Search for the cell housing the specified text and yield its (x, y) center coordinate. 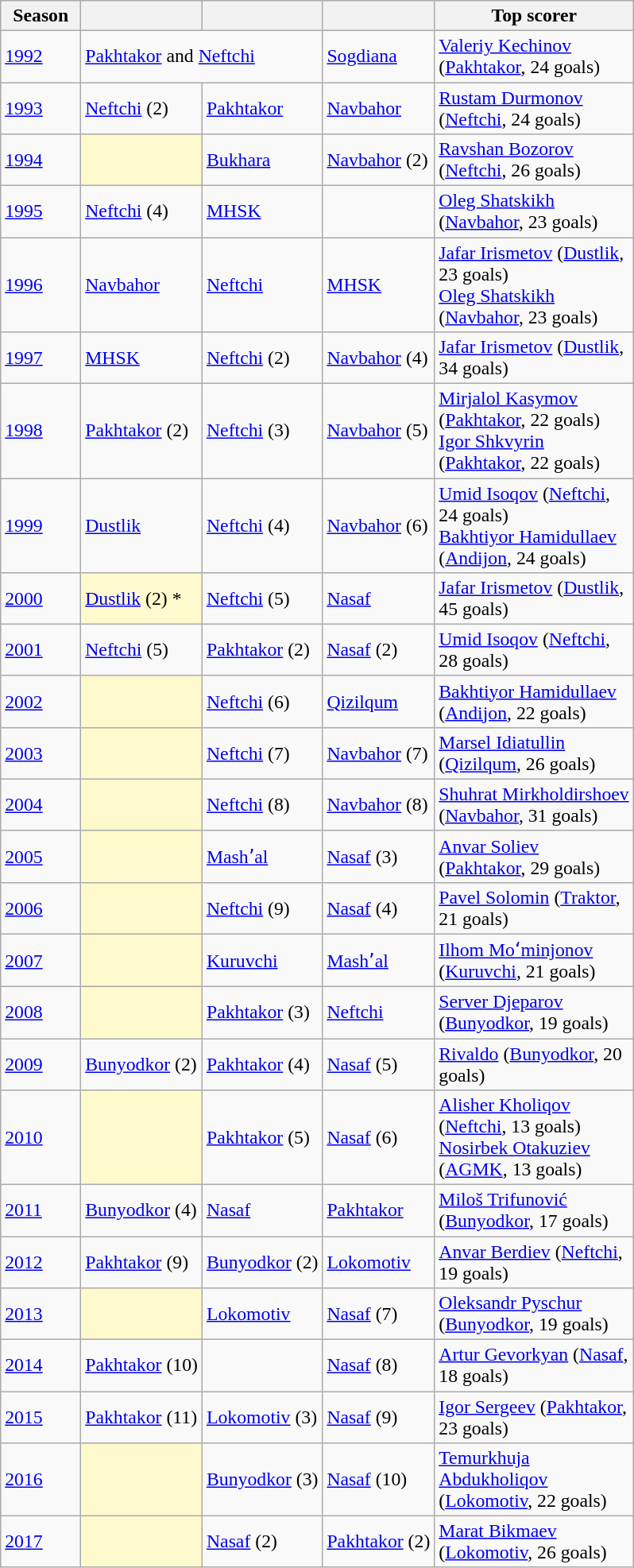
Mirjalol Kasymov (Pakhtakor, 22 goals) Igor Shkvyrin (Pakhtakor, 22 goals) (534, 431)
Bakhtiyor Hamidullaev (Andijon, 22 goals) (534, 701)
Pakhtakor (5) (262, 1136)
Dustlik (2) * (141, 598)
2016 (41, 1479)
Artur Gevorkyan (Nasaf, 18 goals) (534, 1365)
Pakhtakor (3) (262, 1012)
Rustam Durmonov (Neftchi, 24 goals) (534, 108)
Navbahor (2) (378, 159)
2008 (41, 1012)
Nasaf (6) (378, 1136)
1994 (41, 159)
2015 (41, 1416)
Temurkhuja Abdukholiqov (Lokomotiv, 22 goals) (534, 1479)
Navbahor (7) (378, 753)
2004 (41, 804)
2001 (41, 650)
Nasaf (8) (378, 1365)
Oleksandr Pyschur (Bunyodkor, 19 goals) (534, 1313)
2000 (41, 598)
Bunyodkor (3) (262, 1479)
2002 (41, 701)
Anvar Soliev (Pakhtakor, 29 goals) (534, 857)
1998 (41, 431)
Nasaf (10) (378, 1479)
Oleg Shatskikh (Navbahor, 23 goals) (534, 211)
Marsel Idiatullin (Qizilqum, 26 goals) (534, 753)
Rivaldo (Bunyodkor, 20 goals) (534, 1065)
1997 (41, 358)
Jafar Irismetov (Dustlik, 34 goals) (534, 358)
Jafar Irismetov (Dustlik, 23 goals) Oleg Shatskikh (Navbahor, 23 goals) (534, 285)
Season (41, 16)
1999 (41, 525)
Miloš Trifunović (Bunyodkor, 17 goals) (534, 1210)
2006 (41, 908)
Bunyodkor (4) (141, 1210)
Navbahor (5) (378, 431)
Navbahor (4) (378, 358)
Pakhtakor and Neftchi (202, 57)
2011 (41, 1210)
1993 (41, 108)
Igor Sergeev (Pakhtakor, 23 goals) (534, 1416)
Nasaf (4) (378, 908)
Ravshan Bozorov (Neftchi, 26 goals) (534, 159)
Sogdiana (378, 57)
Shuhrat Mirkholdirshoev (Navbahor, 31 goals) (534, 804)
1996 (41, 285)
2014 (41, 1365)
Top scorer (534, 16)
2013 (41, 1313)
2017 (41, 1542)
2005 (41, 857)
Bukhara (262, 159)
Nasaf (9) (378, 1416)
Neftchi (6) (262, 701)
Neftchi (9) (262, 908)
Anvar Berdiev (Neftchi, 19 goals) (534, 1262)
Dustlik (141, 525)
Navbahor (8) (378, 804)
1995 (41, 211)
Neftchi (7) (262, 753)
Neftchi (8) (262, 804)
Ilhom Moʻminjonov (Kuruvchi, 21 goals) (534, 960)
Lokomotiv (3) (262, 1416)
Pakhtakor (11) (141, 1416)
Marat Bikmaev (Lokomotiv, 26 goals) (534, 1542)
Pakhtakor (4) (262, 1065)
1992 (41, 57)
Alisher Kholiqov (Neftchi, 13 goals) Nosirbek Otakuziev (AGMK, 13 goals) (534, 1136)
Neftchi (3) (262, 431)
Kuruvchi (262, 960)
2007 (41, 960)
Umid Isoqov (Neftchi, 28 goals) (534, 650)
Nasaf (7) (378, 1313)
Pakhtakor (9) (141, 1262)
Nasaf (5) (378, 1065)
2003 (41, 753)
Qizilqum (378, 701)
Nasaf (3) (378, 857)
Navbahor (6) (378, 525)
Umid Isoqov (Neftchi, 24 goals) Bakhtiyor Hamidullaev (Andijon, 24 goals) (534, 525)
Pavel Solomin (Traktor, 21 goals) (534, 908)
Jafar Irismetov (Dustlik, 45 goals) (534, 598)
Pakhtakor (10) (141, 1365)
Valeriy Kechinov (Pakhtakor, 24 goals) (534, 57)
2009 (41, 1065)
Server Djeparov (Bunyodkor, 19 goals) (534, 1012)
2010 (41, 1136)
2012 (41, 1262)
